Identify which cell holds the provided text, then report its [x, y] central coordinate. 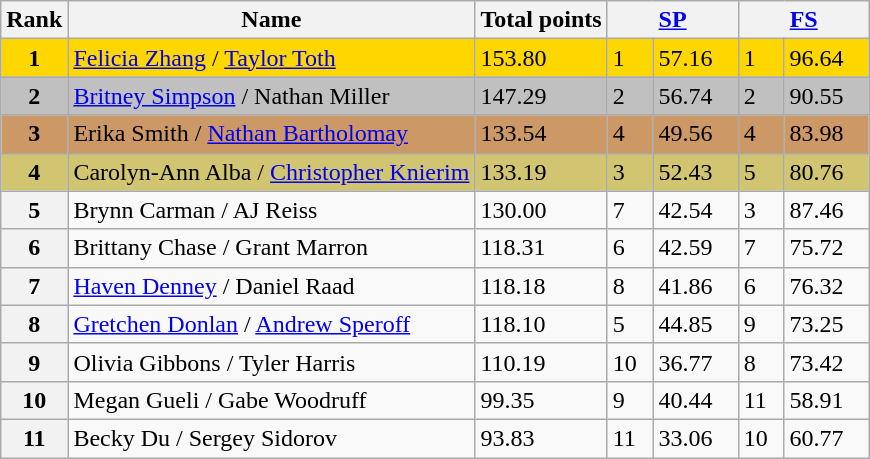
93.83 [541, 438]
80.76 [826, 172]
56.74 [696, 96]
73.42 [826, 362]
Britney Simpson / Nathan Miller [272, 96]
153.80 [541, 58]
Brittany Chase / Grant Marron [272, 248]
130.00 [541, 210]
Carolyn-Ann Alba / Christopher Knierim [272, 172]
110.19 [541, 362]
99.35 [541, 400]
57.16 [696, 58]
Total points [541, 20]
96.64 [826, 58]
Haven Denney / Daniel Raad [272, 286]
118.10 [541, 324]
90.55 [826, 96]
41.86 [696, 286]
Erika Smith / Nathan Bartholomay [272, 134]
44.85 [696, 324]
42.54 [696, 210]
147.29 [541, 96]
60.77 [826, 438]
76.32 [826, 286]
118.18 [541, 286]
36.77 [696, 362]
83.98 [826, 134]
33.06 [696, 438]
Gretchen Donlan / Andrew Speroff [272, 324]
Name [272, 20]
133.19 [541, 172]
FS [804, 20]
Felicia Zhang / Taylor Toth [272, 58]
73.25 [826, 324]
75.72 [826, 248]
58.91 [826, 400]
Olivia Gibbons / Tyler Harris [272, 362]
87.46 [826, 210]
49.56 [696, 134]
133.54 [541, 134]
40.44 [696, 400]
Rank [34, 20]
42.59 [696, 248]
Becky Du / Sergey Sidorov [272, 438]
Brynn Carman / AJ Reiss [272, 210]
Megan Gueli / Gabe Woodruff [272, 400]
52.43 [696, 172]
118.31 [541, 248]
SP [672, 20]
